Provide the [X, Y] coordinate of the cell's center where the given text is located.  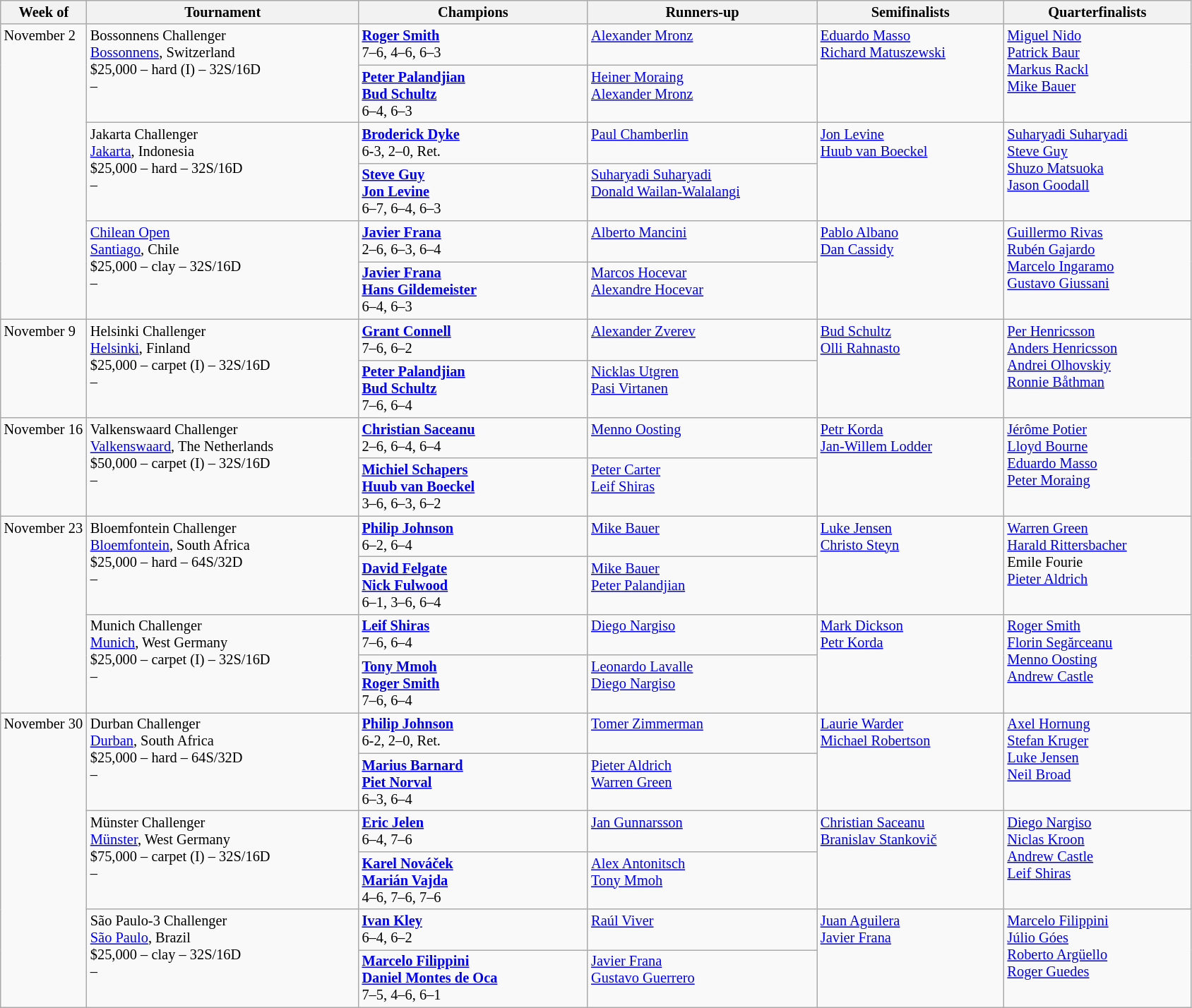
Philip Johnson 6-2, 2–0, Ret. [473, 733]
Raúl Viver [702, 930]
Mike Bauer Peter Palandjian [702, 585]
Marcelo Filippini Daniel Montes de Oca7–5, 4–6, 6–1 [473, 978]
Jon Levine Huub van Boeckel [911, 171]
Per Henricsson Anders Henricsson Andrei Olhovskiy Ronnie Båthman [1097, 368]
Christian Saceanu Branislav Stankovič [911, 860]
Karel Nováček Marián Vajda4–6, 7–6, 7–6 [473, 880]
Jakarta Challenger Jakarta, Indonesia$25,000 – hard – 32S/16D – [223, 171]
Roger Smith Florin Segărceanu Menno Oosting Andrew Castle [1097, 664]
Warren Green Harald Rittersbacher Emile Fourie Pieter Aldrich [1097, 565]
Jérôme Potier Lloyd Bourne Eduardo Masso Peter Moraing [1097, 466]
November 23 [44, 614]
Alex Antonitsch Tony Mmoh [702, 880]
Peter Carter Leif Shiras [702, 487]
Broderick Dyke 6-3, 2–0, Ret. [473, 143]
Paul Chamberlin [702, 143]
Javier Frana 2–6, 6–3, 6–4 [473, 241]
Alberto Mancini [702, 241]
Steve Guy Jon Levine6–7, 6–4, 6–3 [473, 192]
Quarterfinalists [1097, 12]
Pieter Aldrich Warren Green [702, 782]
Javier Frana Gustavo Guerrero [702, 978]
Eric Jelen 6–4, 7–6 [473, 831]
Menno Oosting [702, 438]
Week of [44, 12]
Jan Gunnarsson [702, 831]
November 16 [44, 466]
Laurie Warder Michael Robertson [911, 761]
Petr Korda Jan-Willem Lodder [911, 466]
Philip Johnson 6–2, 6–4 [473, 536]
Leif Shiras 7–6, 6–4 [473, 635]
Miguel Nido Patrick Baur Markus Rackl Mike Bauer [1097, 73]
Javier Frana Hans Gildemeister6–4, 6–3 [473, 290]
Tournament [223, 12]
Pablo Albano Dan Cassidy [911, 270]
Chilean Open Santiago, Chile$25,000 – clay – 32S/16D – [223, 270]
São Paulo-3 Challenger São Paulo, Brazil$25,000 – clay – 32S/16D – [223, 959]
Münster Challenger Münster, West Germany$75,000 – carpet (I) – 32S/16D – [223, 860]
Peter Palandjian Bud Schultz7–6, 6–4 [473, 389]
Nicklas Utgren Pasi Virtanen [702, 389]
Diego Nargiso [702, 635]
November 9 [44, 368]
David Felgate Nick Fulwood6–1, 3–6, 6–4 [473, 585]
Marcos Hocevar Alexandre Hocevar [702, 290]
Luke Jensen Christo Steyn [911, 565]
Marius Barnard Piet Norval6–3, 6–4 [473, 782]
Peter Palandjian Bud Schultz6–4, 6–3 [473, 94]
Bossonnens Challenger Bossonnens, Switzerland$25,000 – hard (I) – 32S/16D – [223, 73]
November 30 [44, 860]
Helsinki Challenger Helsinki, Finland$25,000 – carpet (I) – 32S/16D – [223, 368]
Guillermo Rivas Rubén Gajardo Marcelo Ingaramo Gustavo Giussani [1097, 270]
Durban Challenger Durban, South Africa$25,000 – hard – 64S/32D – [223, 761]
Bud Schultz Olli Rahnasto [911, 368]
Roger Smith 7–6, 4–6, 6–3 [473, 44]
Alexander Zverev [702, 340]
Diego Nargiso Niclas Kroon Andrew Castle Leif Shiras [1097, 860]
Alexander Mronz [702, 44]
Munich Challenger Munich, West Germany$25,000 – carpet (I) – 32S/16D – [223, 664]
Tony Mmoh Roger Smith7–6, 6–4 [473, 684]
Axel Hornung Stefan Kruger Luke Jensen Neil Broad [1097, 761]
Christian Saceanu 2–6, 6–4, 6–4 [473, 438]
Semifinalists [911, 12]
November 2 [44, 172]
Grant Connell 7–6, 6–2 [473, 340]
Heiner Moraing Alexander Mronz [702, 94]
Ivan Kley 6–4, 6–2 [473, 930]
Eduardo Masso Richard Matuszewski [911, 73]
Valkenswaard Challenger Valkenswaard, The Netherlands$50,000 – carpet (I) – 32S/16D – [223, 466]
Suharyadi Suharyadi Steve Guy Shuzo Matsuoka Jason Goodall [1097, 171]
Leonardo Lavalle Diego Nargiso [702, 684]
Tomer Zimmerman [702, 733]
Runners-up [702, 12]
Mark Dickson Petr Korda [911, 664]
Suharyadi Suharyadi Donald Wailan-Walalangi [702, 192]
Michiel Schapers Huub van Boeckel3–6, 6–3, 6–2 [473, 487]
Mike Bauer [702, 536]
Champions [473, 12]
Marcelo Filippini Júlio Góes Roberto Argüello Roger Guedes [1097, 959]
Bloemfontein Challenger Bloemfontein, South Africa$25,000 – hard – 64S/32D – [223, 565]
Juan Aguilera Javier Frana [911, 959]
